Detect which cell encompasses the target text, then output its [X, Y] center coordinate. 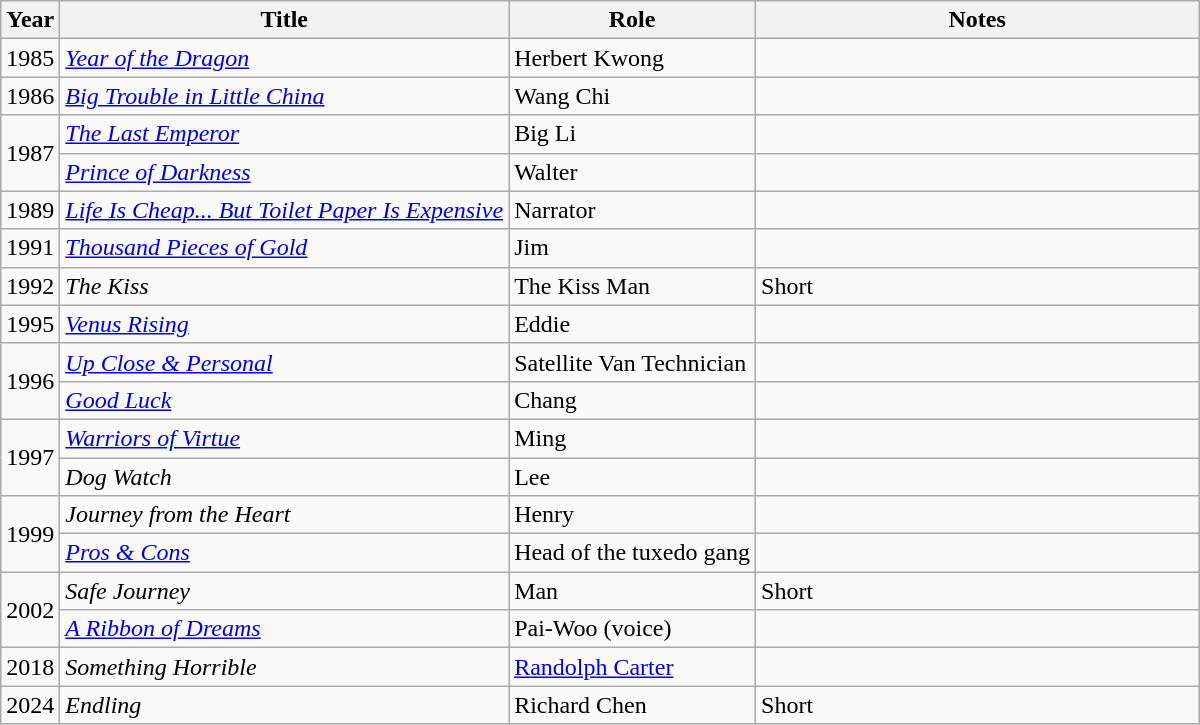
The Kiss Man [632, 286]
Dog Watch [284, 477]
Narrator [632, 210]
2024 [30, 705]
Man [632, 591]
1991 [30, 248]
Satellite Van Technician [632, 362]
1986 [30, 96]
Big Li [632, 134]
Ming [632, 438]
Big Trouble in Little China [284, 96]
Walter [632, 172]
Wang Chi [632, 96]
Randolph Carter [632, 667]
Good Luck [284, 400]
Prince of Darkness [284, 172]
Life Is Cheap... But Toilet Paper Is Expensive [284, 210]
Head of the tuxedo gang [632, 553]
Pros & Cons [284, 553]
The Kiss [284, 286]
1996 [30, 381]
2018 [30, 667]
Venus Rising [284, 324]
Warriors of Virtue [284, 438]
1987 [30, 153]
Safe Journey [284, 591]
1992 [30, 286]
1985 [30, 58]
Up Close & Personal [284, 362]
Richard Chen [632, 705]
Endling [284, 705]
Notes [978, 20]
Journey from the Heart [284, 515]
Jim [632, 248]
1989 [30, 210]
Year [30, 20]
Year of the Dragon [284, 58]
Herbert Kwong [632, 58]
Pai-Woo (voice) [632, 629]
2002 [30, 610]
The Last Emperor [284, 134]
Chang [632, 400]
Lee [632, 477]
A Ribbon of Dreams [284, 629]
Eddie [632, 324]
Role [632, 20]
1999 [30, 534]
Thousand Pieces of Gold [284, 248]
1997 [30, 457]
1995 [30, 324]
Something Horrible [284, 667]
Title [284, 20]
Henry [632, 515]
